Detect which cell encompasses the target text, then output its (X, Y) center coordinate. 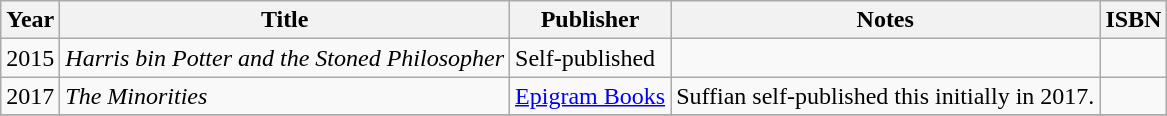
Year (30, 20)
Self-published (590, 58)
Harris bin Potter and the Stoned Philosopher (285, 58)
The Minorities (285, 96)
ISBN (1134, 20)
2017 (30, 96)
Epigram Books (590, 96)
Title (285, 20)
2015 (30, 58)
Suffian self-published this initially in 2017. (886, 96)
Notes (886, 20)
Publisher (590, 20)
